Scan for the cell matching the given text and deliver its (x, y) coordinate at center. 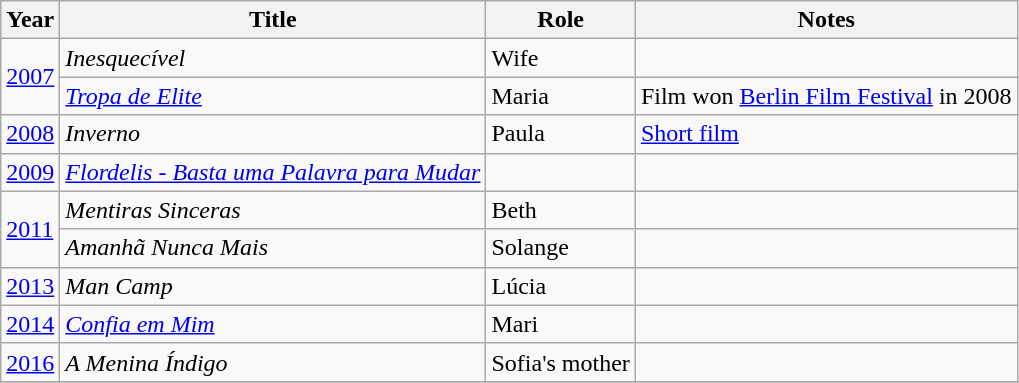
2014 (30, 324)
Mentiras Sinceras (273, 210)
Paula (560, 134)
Maria (560, 96)
A Menina Índigo (273, 362)
Lúcia (560, 286)
Inesquecível (273, 58)
Role (560, 20)
Tropa de Elite (273, 96)
Notes (826, 20)
Short film (826, 134)
2013 (30, 286)
Confia em Mim (273, 324)
Film won Berlin Film Festival in 2008 (826, 96)
Man Camp (273, 286)
Flordelis - Basta uma Palavra para Mudar (273, 172)
Inverno (273, 134)
Year (30, 20)
2008 (30, 134)
Mari (560, 324)
Wife (560, 58)
Title (273, 20)
Amanhã Nunca Mais (273, 248)
Beth (560, 210)
2011 (30, 229)
Solange (560, 248)
2009 (30, 172)
2016 (30, 362)
Sofia's mother (560, 362)
2007 (30, 77)
